Scan for the cell matching the given text and deliver its [X, Y] coordinate at center. 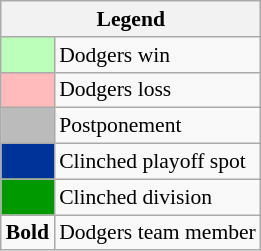
Bold [28, 233]
Clinched division [158, 197]
Clinched playoff spot [158, 162]
Postponement [158, 126]
Dodgers loss [158, 90]
Dodgers win [158, 55]
Dodgers team member [158, 233]
Legend [131, 19]
